From the cell containing the given text, extract its center point as (X, Y) coordinate. 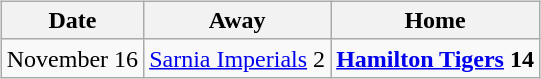
Away (238, 20)
Hamilton Tigers 14 (436, 58)
Date (72, 20)
November 16 (72, 58)
Sarnia Imperials 2 (238, 58)
Home (436, 20)
